Pinpoint the cell where the given text exists, returning its (x, y) midpoint coordinate. 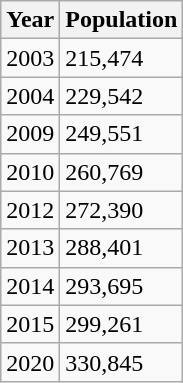
272,390 (122, 210)
2014 (30, 286)
293,695 (122, 286)
Population (122, 20)
2009 (30, 134)
229,542 (122, 96)
2013 (30, 248)
249,551 (122, 134)
2015 (30, 324)
2012 (30, 210)
288,401 (122, 248)
2003 (30, 58)
299,261 (122, 324)
Year (30, 20)
2020 (30, 362)
330,845 (122, 362)
2004 (30, 96)
260,769 (122, 172)
2010 (30, 172)
215,474 (122, 58)
